Find where the given text appears and provide that cell's center as [X, Y] coordinate. 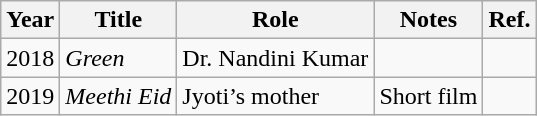
Year [30, 20]
Notes [428, 20]
Ref. [510, 20]
Meethi Eid [118, 96]
2019 [30, 96]
Green [118, 58]
2018 [30, 58]
Jyoti’s mother [276, 96]
Role [276, 20]
Short film [428, 96]
Title [118, 20]
Dr. Nandini Kumar [276, 58]
